Search for the cell housing the specified text and yield its (x, y) center coordinate. 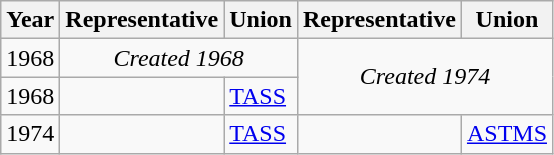
Created 1968 (179, 58)
Year (30, 20)
1974 (30, 134)
Created 1974 (424, 77)
ASTMS (506, 134)
